Pinpoint the cell where the given text exists, returning its (x, y) midpoint coordinate. 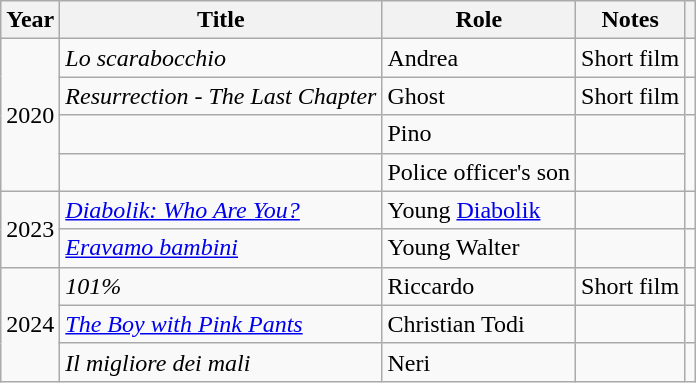
2023 (30, 229)
Notes (630, 20)
Il migliore dei mali (221, 362)
Role (479, 20)
Year (30, 20)
Neri (479, 362)
Eravamo bambini (221, 248)
Resurrection - The Last Chapter (221, 96)
2020 (30, 115)
101% (221, 286)
Lo scarabocchio (221, 58)
Christian Todi (479, 324)
Police officer's son (479, 172)
Pino (479, 134)
Young Walter (479, 248)
Title (221, 20)
Riccardo (479, 286)
The Boy with Pink Pants (221, 324)
Diabolik: Who Are You? (221, 210)
Young Diabolik (479, 210)
Ghost (479, 96)
2024 (30, 324)
Andrea (479, 58)
